Determine the (X, Y) coordinate at the center of the cell enclosing the given text.  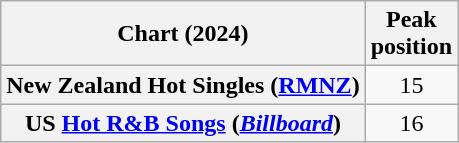
Chart (2024) (183, 34)
Peakposition (411, 34)
16 (411, 123)
US Hot R&B Songs (Billboard) (183, 123)
15 (411, 85)
New Zealand Hot Singles (RMNZ) (183, 85)
